Extract the [x, y] coordinate from the center of the cell holding the provided text.  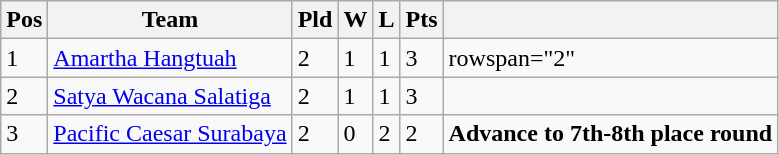
Pacific Caesar Surabaya [170, 134]
Advance to 7th-8th place round [610, 134]
L [386, 20]
Pts [422, 20]
W [356, 20]
Pld [315, 20]
Satya Wacana Salatiga [170, 96]
Pos [24, 20]
Amartha Hangtuah [170, 58]
rowspan="2" [610, 58]
Team [170, 20]
0 [356, 134]
